Search for the cell housing the specified text and yield its [X, Y] center coordinate. 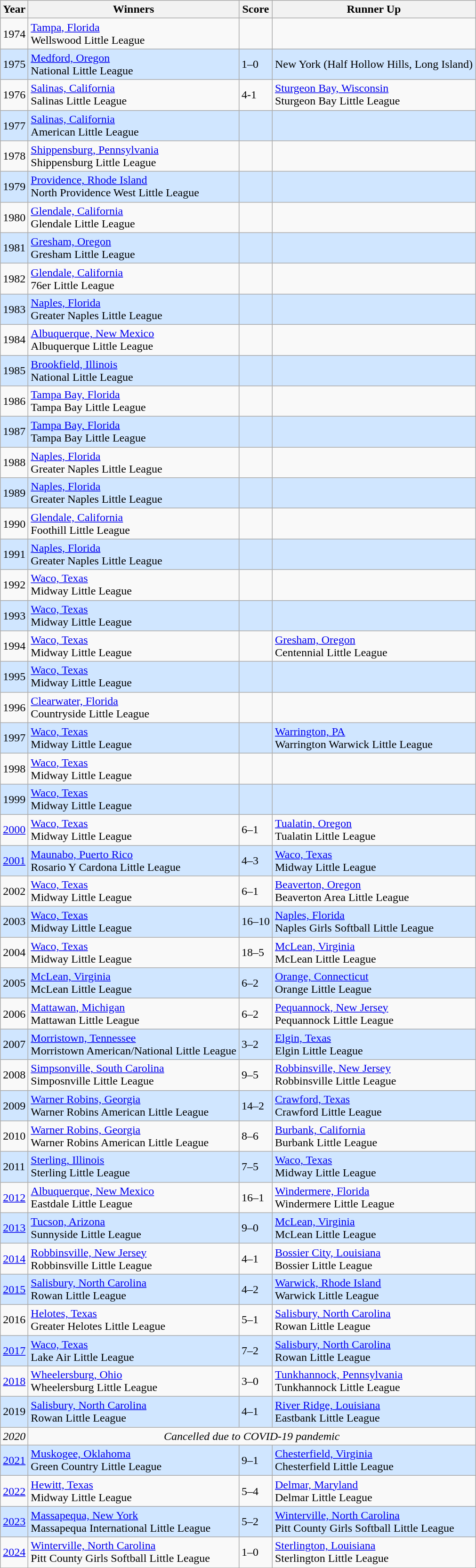
2001 [14, 860]
2011 [14, 1166]
4-1 [255, 95]
River Ridge, Louisiana Eastbank Little League [374, 1412]
2014 [14, 1259]
16–10 [255, 922]
1986 [14, 401]
2022 [14, 1491]
2024 [14, 1552]
1977 [14, 125]
5–1 [255, 1320]
1982 [14, 279]
1996 [14, 707]
1990 [14, 523]
3–0 [255, 1381]
2015 [14, 1289]
18–5 [255, 953]
Elgin, Texas Elgin Little League [374, 1044]
Score [255, 9]
9–5 [255, 1075]
Pequannock, New Jersey Pequannock Little League [374, 1014]
1989 [14, 493]
1976 [14, 95]
1979 [14, 186]
2007 [14, 1044]
Windermere, Florida Windermere Little League [374, 1198]
2005 [14, 983]
Bossier City, Louisiana Bossier Little League [374, 1259]
Maunabo, Puerto Rico Rosario Y Cardona Little League [134, 860]
Sturgeon Bay, Wisconsin Sturgeon Bay Little League [374, 95]
Brookfield, Illinois National Little League [134, 370]
Burbank, California Burbank Little League [374, 1136]
Tunkhannock, Pennsylvania Tunkhannock Little League [374, 1381]
1984 [14, 340]
2000 [14, 829]
Albuquerque, New Mexico Albuquerque Little League [134, 340]
2004 [14, 953]
1981 [14, 248]
Salinas, California Salinas Little League [134, 95]
1991 [14, 555]
Tampa, Florida Wellswood Little League [134, 34]
1980 [14, 217]
Year [14, 9]
Gresham, Oregon Gresham Little League [134, 248]
Muskogee, Oklahoma Green Country Little League [134, 1460]
1998 [14, 768]
1992 [14, 585]
2019 [14, 1412]
2012 [14, 1198]
2023 [14, 1521]
1983 [14, 309]
5–2 [255, 1521]
2013 [14, 1228]
Shippensburg, Pennsylvania Shippensburg Little League [134, 156]
Simpsonville, South Carolina Simposnville Little League [134, 1075]
1975 [14, 64]
Cancelled due to COVID-19 pandemic [252, 1436]
2018 [14, 1381]
Wheelersburg, Ohio Wheelersburg Little League [134, 1381]
2020 [14, 1436]
1993 [14, 616]
Delmar, Maryland Delmar Little League [374, 1491]
Gresham, Oregon Centennial Little League [374, 646]
Glendale, California Foothill Little League [134, 523]
2006 [14, 1014]
2009 [14, 1105]
Beaverton, Oregon Beaverton Area Little League [374, 892]
14–2 [255, 1105]
1994 [14, 646]
Runner Up [374, 9]
2003 [14, 922]
Waco, Texas Lake Air Little League [134, 1350]
Sterlington, Louisiana Sterlington Little League [374, 1552]
1987 [14, 432]
1988 [14, 462]
Warrington, PA Warrington Warwick Little League [374, 738]
1978 [14, 156]
Tualatin, Oregon Tualatin Little League [374, 829]
Providence, Rhode Island North Providence West Little League [134, 186]
New York (Half Hollow Hills, Long Island) [374, 64]
1997 [14, 738]
2017 [14, 1350]
1985 [14, 370]
7–5 [255, 1166]
5–4 [255, 1491]
Tucson, Arizona Sunnyside Little League [134, 1228]
Orange, Connecticut Orange Little League [374, 983]
1995 [14, 677]
16–1 [255, 1198]
Clearwater, Florida Countryside Little League [134, 707]
Medford, Oregon National Little League [134, 64]
2021 [14, 1460]
Massapequa, New York Massapequa International Little League [134, 1521]
Winners [134, 9]
Hewitt, Texas Midway Little League [134, 1491]
7–2 [255, 1350]
Mattawan, Michigan Mattawan Little League [134, 1014]
1974 [14, 34]
Glendale, California 76er Little League [134, 279]
9–1 [255, 1460]
Chesterfield, Virginia Chesterfield Little League [374, 1460]
4–3 [255, 860]
4–2 [255, 1289]
Crawford, Texas Crawford Little League [374, 1105]
Salinas, California American Little League [134, 125]
1999 [14, 799]
9–0 [255, 1228]
8–6 [255, 1136]
2016 [14, 1320]
Helotes, Texas Greater Helotes Little League [134, 1320]
Warwick, Rhode Island Warwick Little League [374, 1289]
Albuquerque, New Mexico Eastdale Little League [134, 1198]
Naples, Florida Naples Girls Softball Little League [374, 922]
Sterling, Illinois Sterling Little League [134, 1166]
2008 [14, 1075]
3–2 [255, 1044]
2010 [14, 1136]
2002 [14, 892]
Morristown, Tennessee Morristown American/National Little League [134, 1044]
Glendale, California Glendale Little League [134, 217]
